For the text-containing cell, return its midpoint in [X, Y] coordinate format. 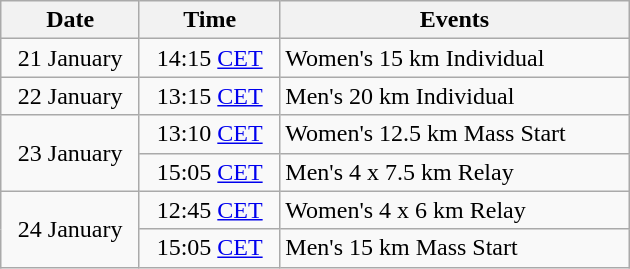
13:15 CET [209, 96]
13:10 CET [209, 134]
Men's 15 km Mass Start [454, 248]
24 January [70, 229]
Women's 15 km Individual [454, 58]
Time [209, 20]
Women's 12.5 km Mass Start [454, 134]
Date [70, 20]
Events [454, 20]
Men's 4 x 7.5 km Relay [454, 172]
12:45 CET [209, 210]
23 January [70, 153]
Men's 20 km Individual [454, 96]
14:15 CET [209, 58]
Women's 4 x 6 km Relay [454, 210]
21 January [70, 58]
22 January [70, 96]
